Search for the cell housing the specified text and yield its (x, y) center coordinate. 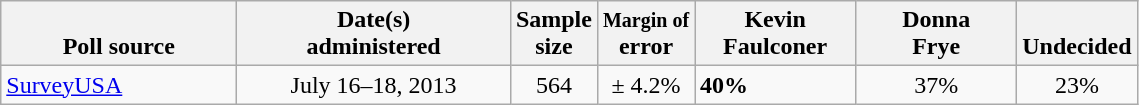
KevinFaulconer (776, 34)
July 16–18, 2013 (374, 85)
SurveyUSA (119, 85)
Margin oferror (646, 34)
Poll source (119, 34)
Date(s)administered (374, 34)
Undecided (1077, 34)
Samplesize (554, 34)
DonnaFrye (936, 34)
40% (776, 85)
564 (554, 85)
± 4.2% (646, 85)
23% (1077, 85)
37% (936, 85)
